Detect which cell encompasses the target text, then output its (x, y) center coordinate. 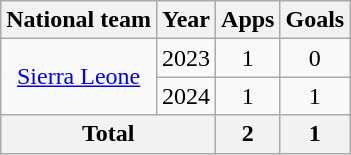
2 (248, 134)
National team (79, 20)
Goals (315, 20)
Apps (248, 20)
Total (108, 134)
2023 (186, 58)
Year (186, 20)
2024 (186, 96)
0 (315, 58)
Sierra Leone (79, 77)
